Return the (X, Y) coordinate for the center point of the cell that contains the specified text.  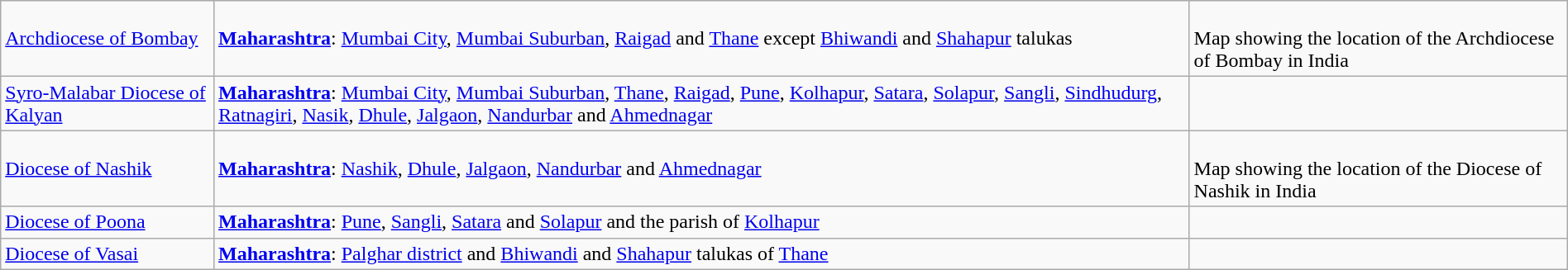
Syro-Malabar Diocese of Kalyan (108, 104)
Map showing the location of the Archdiocese of Bombay in India (1378, 39)
Maharashtra: Palghar district and Bhiwandi and Shahapur talukas of Thane (701, 253)
Maharashtra: Mumbai City, Mumbai Suburban, Raigad and Thane except Bhiwandi and Shahapur talukas (701, 39)
Maharashtra: Pune, Sangli, Satara and Solapur and the parish of Kolhapur (701, 222)
Archdiocese of Bombay (108, 39)
Diocese of Vasai (108, 253)
Map showing the location of the Diocese of Nashik in India (1378, 168)
Diocese of Nashik (108, 168)
Maharashtra: Nashik, Dhule, Jalgaon, Nandurbar and Ahmednagar (701, 168)
Diocese of Poona (108, 222)
